Scan for the cell matching the given text and deliver its (X, Y) coordinate at center. 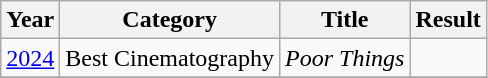
Category (170, 20)
2024 (30, 58)
Best Cinematography (170, 58)
Year (30, 20)
Poor Things (345, 58)
Title (345, 20)
Result (448, 20)
